Provide the [x, y] coordinate of the cell's center where the given text is located.  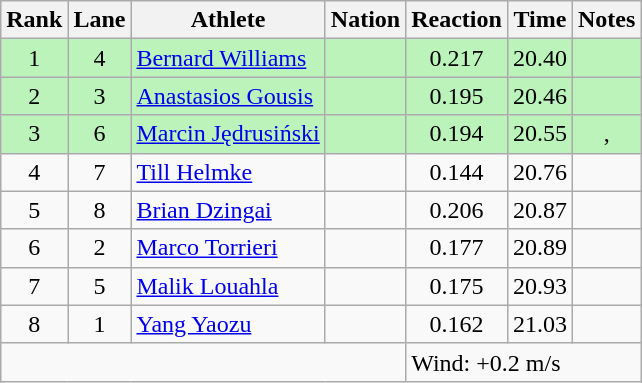
20.76 [540, 172]
Notes [606, 20]
Lane [100, 20]
20.89 [540, 248]
20.87 [540, 210]
Time [540, 20]
0.195 [457, 96]
Rank [34, 20]
0.144 [457, 172]
Malik Louahla [228, 286]
Marcin Jędrusiński [228, 134]
0.162 [457, 324]
20.46 [540, 96]
20.93 [540, 286]
20.55 [540, 134]
Reaction [457, 20]
Wind: +0.2 m/s [524, 362]
20.40 [540, 58]
, [606, 134]
Bernard Williams [228, 58]
0.206 [457, 210]
0.177 [457, 248]
0.175 [457, 286]
Nation [365, 20]
21.03 [540, 324]
Till Helmke [228, 172]
0.217 [457, 58]
0.194 [457, 134]
Yang Yaozu [228, 324]
Anastasios Gousis [228, 96]
Marco Torrieri [228, 248]
Brian Dzingai [228, 210]
Athlete [228, 20]
